Pinpoint the cell where the given text exists, returning its [X, Y] midpoint coordinate. 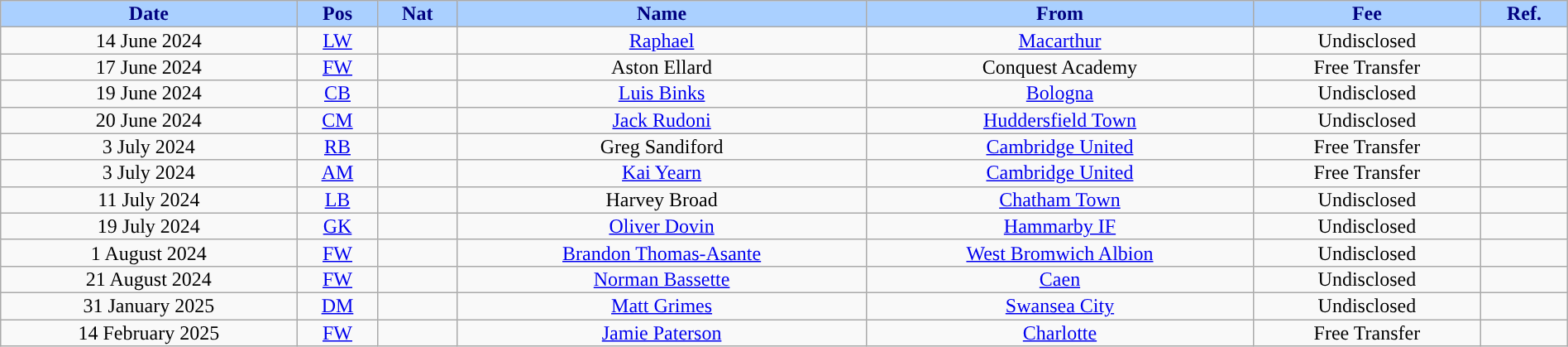
17 June 2024 [149, 67]
CB [337, 94]
Huddersfield Town [1060, 120]
LB [337, 200]
Norman Bassette [662, 279]
Harvey Broad [662, 200]
Matt Grimes [662, 306]
31 January 2025 [149, 306]
20 June 2024 [149, 120]
GK [337, 226]
Hammarby IF [1060, 226]
Nat [417, 14]
19 June 2024 [149, 94]
Name [662, 14]
Pos [337, 14]
RB [337, 147]
Aston Ellard [662, 67]
19 July 2024 [149, 226]
Brandon Thomas-Asante [662, 253]
11 July 2024 [149, 200]
Macarthur [1060, 41]
Conquest Academy [1060, 67]
14 June 2024 [149, 41]
Bologna [1060, 94]
14 February 2025 [149, 333]
Chatham Town [1060, 200]
Date [149, 14]
Ref. [1525, 14]
Greg Sandiford [662, 147]
Fee [1366, 14]
AM [337, 173]
Luis Binks [662, 94]
Raphael [662, 41]
Caen [1060, 279]
Jack Rudoni [662, 120]
21 August 2024 [149, 279]
Oliver Dovin [662, 226]
West Bromwich Albion [1060, 253]
Kai Yearn [662, 173]
Swansea City [1060, 306]
1 August 2024 [149, 253]
LW [337, 41]
DM [337, 306]
From [1060, 14]
Jamie Paterson [662, 333]
Charlotte [1060, 333]
CM [337, 120]
